Output the (X, Y) coordinate of the center of the cell containing the given text.  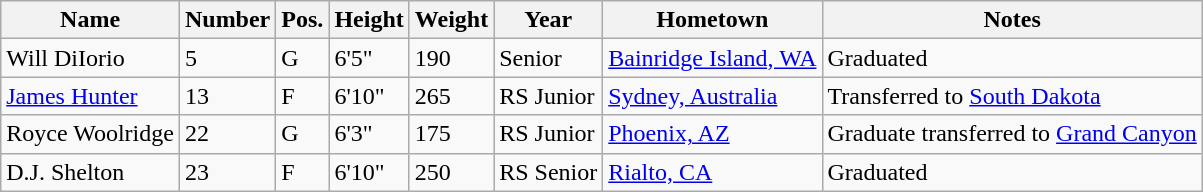
Hometown (712, 20)
6'3" (369, 134)
Royce Woolridge (90, 134)
Year (548, 20)
Senior (548, 58)
190 (451, 58)
13 (227, 96)
Phoenix, AZ (712, 134)
Pos. (302, 20)
Notes (1012, 20)
Height (369, 20)
175 (451, 134)
22 (227, 134)
Name (90, 20)
Transferred to South Dakota (1012, 96)
Sydney, Australia (712, 96)
James Hunter (90, 96)
Will DiIorio (90, 58)
Graduate transferred to Grand Canyon (1012, 134)
Bainridge Island, WA (712, 58)
265 (451, 96)
D.J. Shelton (90, 172)
23 (227, 172)
Rialto, CA (712, 172)
6'5" (369, 58)
Number (227, 20)
5 (227, 58)
250 (451, 172)
Weight (451, 20)
RS Senior (548, 172)
